Find where the given text appears and provide that cell's center as [X, Y] coordinate. 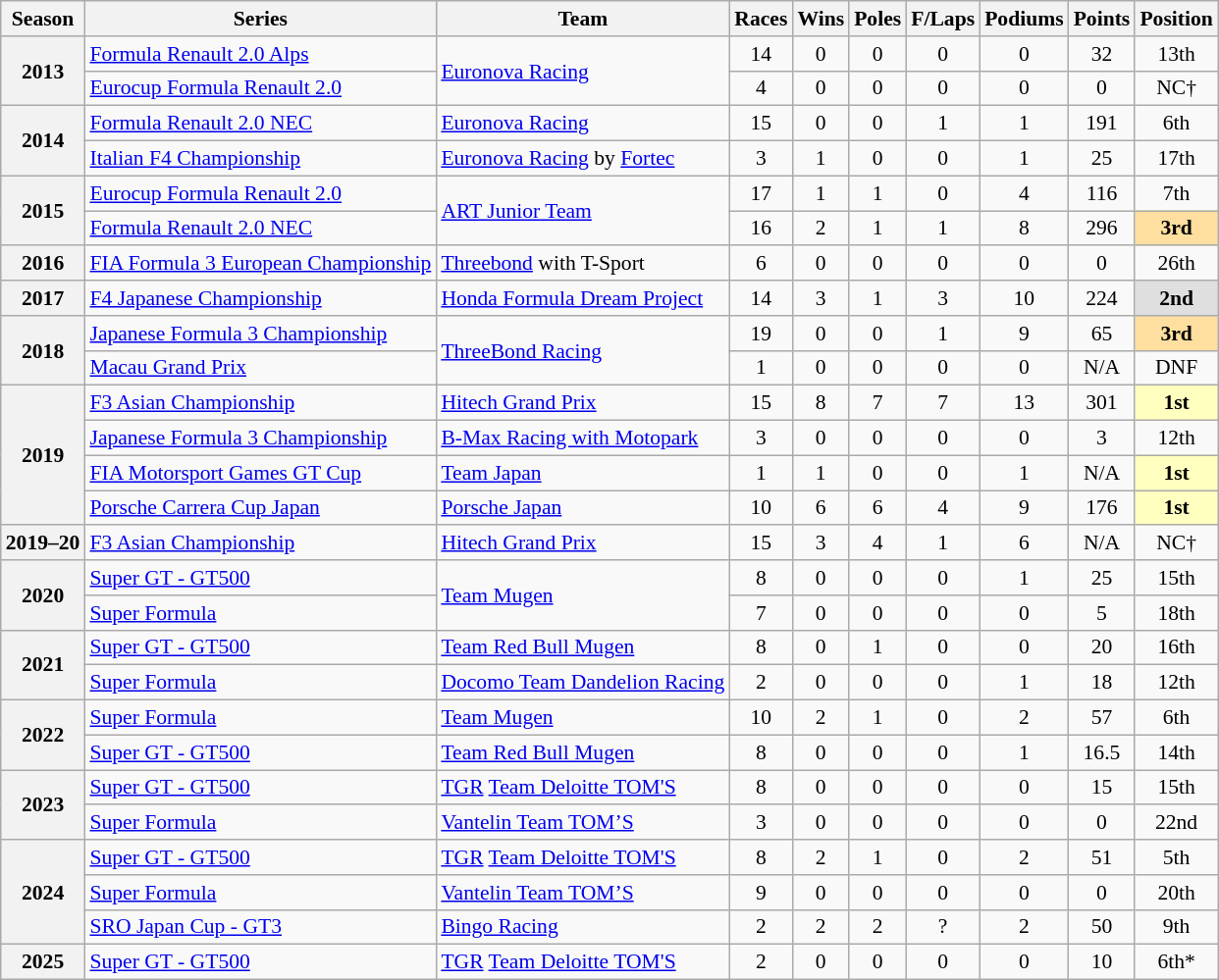
2019–20 [43, 543]
Docomo Team Dandelion Racing [583, 683]
17 [761, 193]
Macau Grand Prix [260, 368]
ThreeBond Racing [583, 351]
Poles [877, 19]
Team Japan [583, 473]
Races [761, 19]
20th [1176, 893]
2013 [43, 71]
B-Max Racing with Motopark [583, 438]
2018 [43, 351]
Podiums [1025, 19]
2nd [1176, 298]
26th [1176, 264]
Porsche Carrera Cup Japan [260, 508]
Italian F4 Championship [260, 159]
19 [761, 334]
2024 [43, 893]
6th* [1176, 962]
2025 [43, 962]
9th [1176, 927]
FIA Formula 3 European Championship [260, 264]
2020 [43, 594]
Threebond with T-Sport [583, 264]
65 [1102, 334]
2021 [43, 665]
2014 [43, 141]
ART Junior Team [583, 210]
14th [1176, 752]
51 [1102, 857]
Points [1102, 19]
296 [1102, 229]
17th [1176, 159]
57 [1102, 718]
7th [1176, 193]
2019 [43, 455]
Porsche Japan [583, 508]
16.5 [1102, 752]
Wins [821, 19]
176 [1102, 508]
5th [1176, 857]
Position [1176, 19]
301 [1102, 403]
13 [1025, 403]
116 [1102, 193]
2017 [43, 298]
DNF [1176, 368]
FIA Motorsport Games GT Cup [260, 473]
Series [260, 19]
22nd [1176, 823]
2022 [43, 736]
13th [1176, 54]
191 [1102, 124]
SRO Japan Cup - GT3 [260, 927]
Euronova Racing by Fortec [583, 159]
224 [1102, 298]
32 [1102, 54]
Bingo Racing [583, 927]
18th [1176, 613]
? [942, 927]
2016 [43, 264]
50 [1102, 927]
F/Laps [942, 19]
Formula Renault 2.0 Alps [260, 54]
2015 [43, 210]
18 [1102, 683]
2023 [43, 804]
F4 Japanese Championship [260, 298]
Team [583, 19]
Season [43, 19]
Honda Formula Dream Project [583, 298]
5 [1102, 613]
16th [1176, 647]
16 [761, 229]
20 [1102, 647]
